Locate the cell with the specified text and output its (x, y) center coordinate. 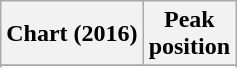
Peakposition (189, 34)
Chart (2016) (72, 34)
